Find where the given text appears and provide that cell's center as [X, Y] coordinate. 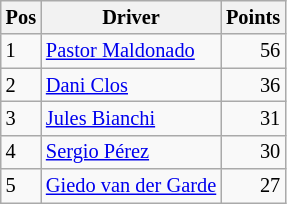
Jules Bianchi [131, 118]
30 [253, 152]
1 [21, 51]
4 [21, 152]
Pastor Maldonado [131, 51]
56 [253, 51]
27 [253, 186]
31 [253, 118]
Pos [21, 17]
2 [21, 85]
Driver [131, 17]
Points [253, 17]
3 [21, 118]
36 [253, 85]
5 [21, 186]
Dani Clos [131, 85]
Sergio Pérez [131, 152]
Giedo van der Garde [131, 186]
